Extract the [x, y] coordinate from the center of the cell holding the provided text.  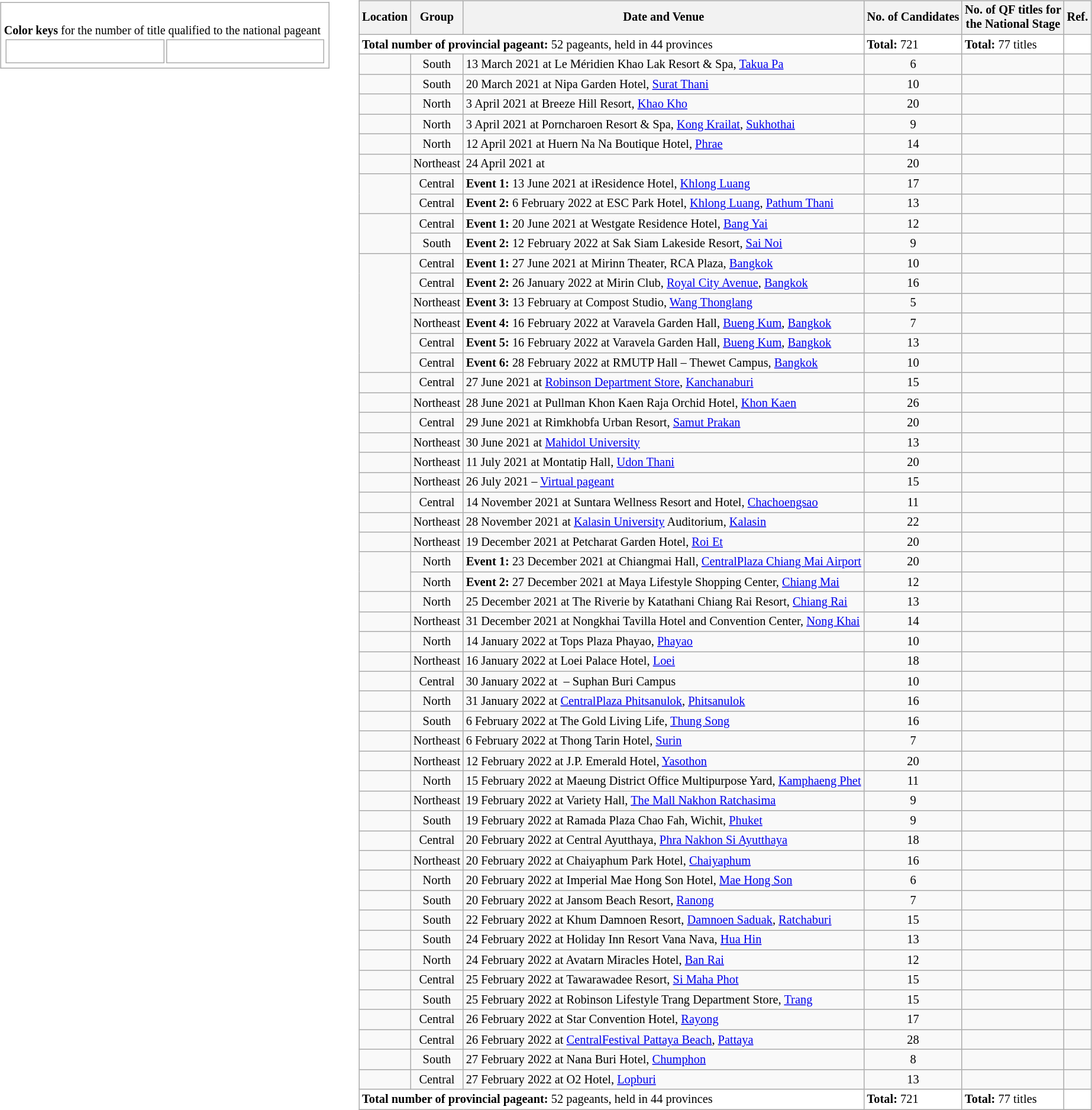
6 February 2022 at The Gold Living Life, Thung Song [664, 721]
28 [913, 1040]
Date and Venue [664, 18]
5 [913, 303]
Group [437, 18]
Event 2: 27 December 2021 at Maya Lifestyle Shopping Center, Chiang Mai [664, 582]
Event 1: 13 June 2021 at iResidence Hotel, Khlong Luang [664, 184]
Event 1: 20 June 2021 at Westgate Residence Hotel, Bang Yai [664, 224]
28 November 2021 at Kalasin University Auditorium, Kalasin [664, 522]
20 February 2022 at Jansom Beach Resort, Ranong [664, 901]
20 February 2022 at Imperial Mae Hong Son Hotel, Mae Hong Son [664, 881]
3 April 2021 at Porncharoen Resort & Spa, Kong Krailat, Sukhothai [664, 124]
Color keys for the number of title qualified to the national pageant [164, 35]
6 February 2022 at Thong Tarin Hotel, Surin [664, 741]
13 March 2021 at Le Méridien Khao Lak Resort & Spa, Takua Pa [664, 64]
Location [385, 18]
26 February 2022 at CentralFestival Pattaya Beach, Pattaya [664, 1040]
8 [913, 1060]
27 February 2022 at O2 Hotel, Lopburi [664, 1079]
20 March 2021 at Nipa Garden Hotel, Surat Thani [664, 85]
12 April 2021 at Huern Na Na Boutique Hotel, Phrae [664, 144]
Event 2: 26 January 2022 at Mirin Club, Royal City Avenue, Bangkok [664, 283]
Event 5: 16 February 2022 at Varavela Garden Hall, Bueng Kum, Bangkok [664, 343]
16 January 2022 at Loei Palace Hotel, Loei [664, 662]
No. of QF titles forthe National Stage [1013, 18]
26 [913, 403]
Event 2: 12 February 2022 at Sak Siam Lakeside Resort, Sai Noi [664, 244]
14 January 2022 at Tops Plaza Phayao, Phayao [664, 642]
22 [913, 522]
Event 1: 23 December 2021 at Chiangmai Hall, CentralPlaza Chiang Mai Airport [664, 562]
25 December 2021 at The Riverie by Katathani Chiang Rai Resort, Chiang Rai [664, 602]
30 January 2022 at – Suphan Buri Campus [664, 681]
20 February 2022 at Chaiyaphum Park Hotel, Chaiyaphum [664, 860]
Event 6: 28 February 2022 at RMUTP Hall – Thewet Campus, Bangkok [664, 363]
11 July 2021 at Montatip Hall, Udon Thani [664, 462]
Event 3: 13 February at Compost Studio, Wang Thonglang [664, 303]
31 January 2022 at CentralPlaza Phitsanulok, Phitsanulok [664, 701]
25 February 2022 at Robinson Lifestyle Trang Department Store, Trang [664, 1000]
27 February 2022 at Nana Buri Hotel, Chumphon [664, 1060]
27 June 2021 at Robinson Department Store, Kanchanaburi [664, 383]
25 February 2022 at Tawarawadee Resort, Si Maha Phot [664, 980]
No. of Candidates [913, 18]
22 February 2022 at Khum Damnoen Resort, Damnoen Saduak, Ratchaburi [664, 920]
20 February 2022 at Central Ayutthaya, Phra Nakhon Si Ayutthaya [664, 841]
3 April 2021 at Breeze Hill Resort, Khao Kho [664, 104]
Ref. [1078, 18]
26 February 2022 at Star Convention Hotel, Rayong [664, 1020]
15 February 2022 at Maeung District Office Multipurpose Yard, Kamphaeng Phet [664, 781]
Event 4: 16 February 2022 at Varavela Garden Hall, Bueng Kum, Bangkok [664, 323]
14 November 2021 at Suntara Wellness Resort and Hotel, Chachoengsao [664, 502]
28 June 2021 at Pullman Khon Kaen Raja Orchid Hotel, Khon Kaen [664, 403]
24 February 2022 at Avatarn Miracles Hotel, Ban Rai [664, 960]
30 June 2021 at Mahidol University [664, 442]
19 February 2022 at Ramada Plaza Chao Fah, Wichit, Phuket [664, 821]
31 December 2021 at Nongkhai Tavilla Hotel and Convention Center, Nong Khai [664, 622]
24 April 2021 at [664, 164]
19 February 2022 at Variety Hall, The Mall Nakhon Ratchasima [664, 801]
29 June 2021 at Rimkhobfa Urban Resort, Samut Prakan [664, 423]
Event 1: 27 June 2021 at Mirinn Theater, RCA Plaza, Bangkok [664, 264]
24 February 2022 at Holiday Inn Resort Vana Nava, Hua Hin [664, 940]
Event 2: 6 February 2022 at ESC Park Hotel, Khlong Luang, Pathum Thani [664, 204]
26 July 2021 – Virtual pageant [664, 483]
19 December 2021 at Petcharat Garden Hotel, Roi Et [664, 542]
12 February 2022 at J.P. Emerald Hotel, Yasothon [664, 761]
